For the text-containing cell, return its midpoint in (x, y) coordinate format. 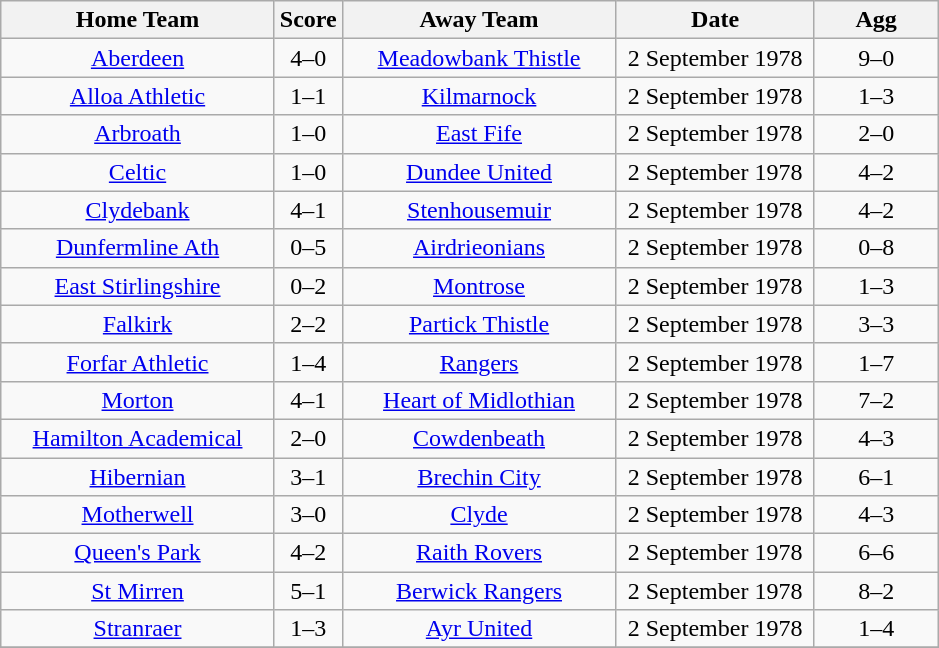
Meadowbank Thistle (479, 58)
0–8 (876, 248)
Date (716, 20)
Agg (876, 20)
0–2 (308, 286)
Brechin City (479, 477)
1–7 (876, 362)
5–1 (308, 591)
2–2 (308, 324)
Rangers (479, 362)
Stranraer (138, 629)
Stenhousemuir (479, 210)
4–0 (308, 58)
Motherwell (138, 515)
3–1 (308, 477)
Home Team (138, 20)
Queen's Park (138, 553)
7–2 (876, 400)
East Fife (479, 134)
Heart of Midlothian (479, 400)
Dundee United (479, 172)
Forfar Athletic (138, 362)
8–2 (876, 591)
Raith Rovers (479, 553)
Away Team (479, 20)
Aberdeen (138, 58)
9–0 (876, 58)
Falkirk (138, 324)
St Mirren (138, 591)
Clyde (479, 515)
0–5 (308, 248)
1–1 (308, 96)
Score (308, 20)
Kilmarnock (479, 96)
6–6 (876, 553)
Morton (138, 400)
3–0 (308, 515)
Partick Thistle (479, 324)
6–1 (876, 477)
Airdrieonians (479, 248)
Arbroath (138, 134)
East Stirlingshire (138, 286)
Clydebank (138, 210)
Cowdenbeath (479, 438)
Hibernian (138, 477)
Hamilton Academical (138, 438)
Celtic (138, 172)
Dunfermline Ath (138, 248)
Berwick Rangers (479, 591)
Alloa Athletic (138, 96)
3–3 (876, 324)
Ayr United (479, 629)
Montrose (479, 286)
